Scan for the cell matching the given text and deliver its (X, Y) coordinate at center. 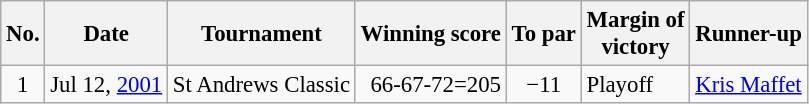
Jul 12, 2001 (106, 85)
Kris Maffet (748, 85)
1 (23, 85)
−11 (544, 85)
Runner-up (748, 34)
Tournament (262, 34)
66-67-72=205 (430, 85)
Winning score (430, 34)
Margin ofvictory (636, 34)
Date (106, 34)
To par (544, 34)
No. (23, 34)
St Andrews Classic (262, 85)
Playoff (636, 85)
